Return (X, Y) of the center of cell containing provided text 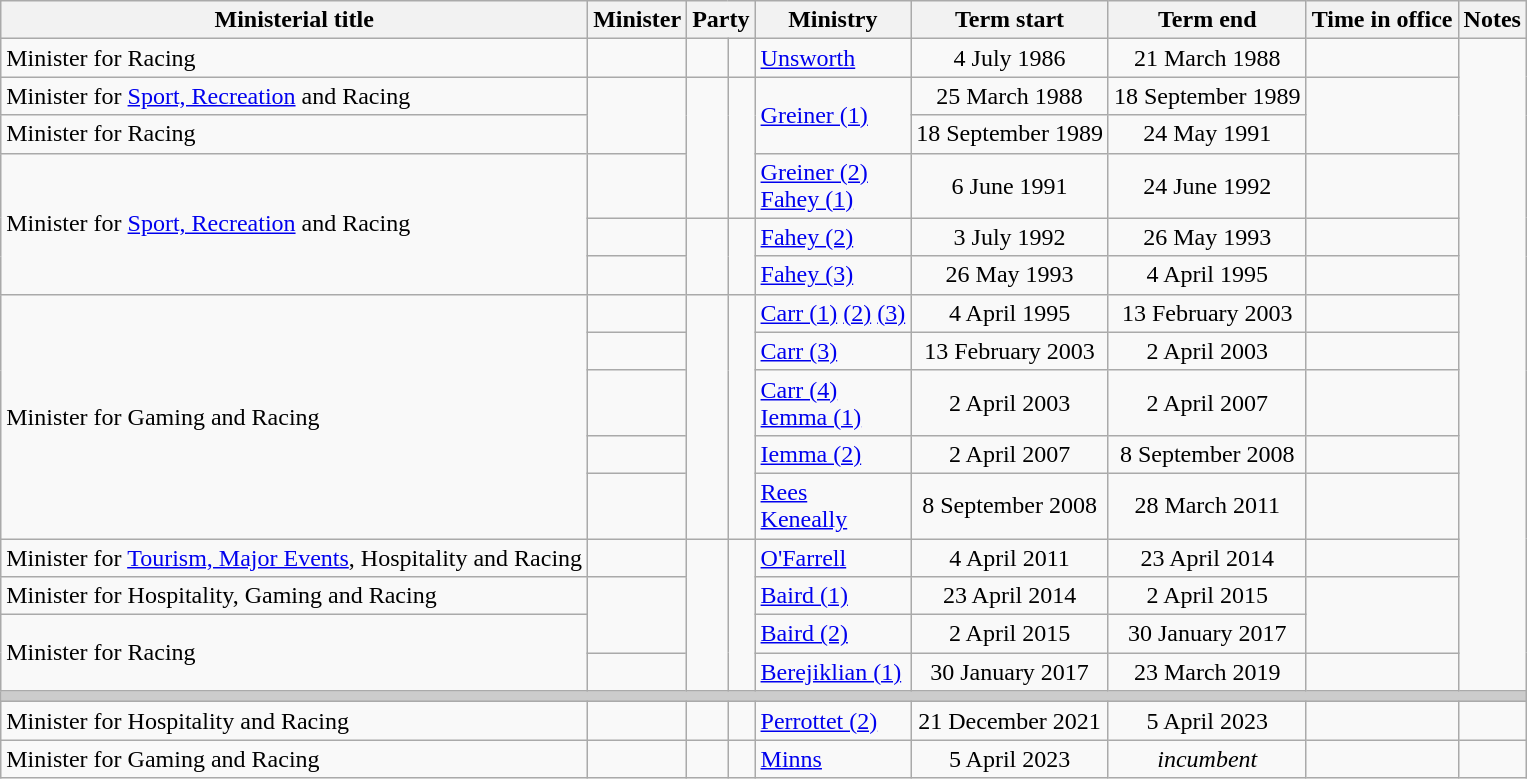
Berejiklian (1) (833, 672)
Minister for Hospitality, Gaming and Racing (294, 596)
3 July 1992 (1010, 237)
Minns (833, 759)
Party (721, 20)
incumbent (1207, 759)
Fahey (3) (833, 275)
Carr (4)Iemma (1) (833, 402)
ReesKeneally (833, 506)
23 March 2019 (1207, 672)
21 December 2021 (1010, 721)
Greiner (1) (833, 115)
Term end (1207, 20)
Minister for Tourism, Major Events, Hospitality and Racing (294, 557)
Perrottet (2) (833, 721)
Minister (638, 20)
Ministerial title (294, 20)
Greiner (2)Fahey (1) (833, 186)
24 June 1992 (1207, 186)
Carr (1) (2) (3) (833, 313)
Baird (2) (833, 634)
Unsworth (833, 58)
Time in office (1382, 20)
Carr (3) (833, 351)
Notes (1492, 20)
4 April 2011 (1010, 557)
Minister for Hospitality and Racing (294, 721)
O'Farrell (833, 557)
28 March 2011 (1207, 506)
Fahey (2) (833, 237)
Ministry (833, 20)
Iemma (2) (833, 454)
21 March 1988 (1207, 58)
6 June 1991 (1010, 186)
4 July 1986 (1010, 58)
24 May 1991 (1207, 134)
Baird (1) (833, 596)
Term start (1010, 20)
25 March 1988 (1010, 96)
